Output the [x, y] coordinate of the center of the cell containing the given text.  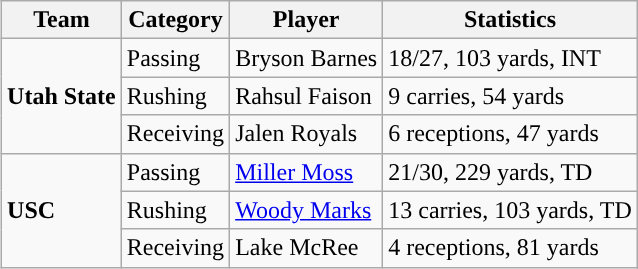
18/27, 103 yards, INT [510, 58]
Player [306, 20]
21/30, 229 yards, TD [510, 172]
13 carries, 103 yards, TD [510, 210]
Jalen Royals [306, 134]
Miller Moss [306, 172]
Lake McRee [306, 248]
Statistics [510, 20]
Rahsul Faison [306, 96]
Bryson Barnes [306, 58]
Team [62, 20]
4 receptions, 81 yards [510, 248]
Woody Marks [306, 210]
Category [175, 20]
USC [62, 210]
6 receptions, 47 yards [510, 134]
Utah State [62, 96]
9 carries, 54 yards [510, 96]
